Capture the cell that displays the provided text and extract its [x, y] central coordinate. 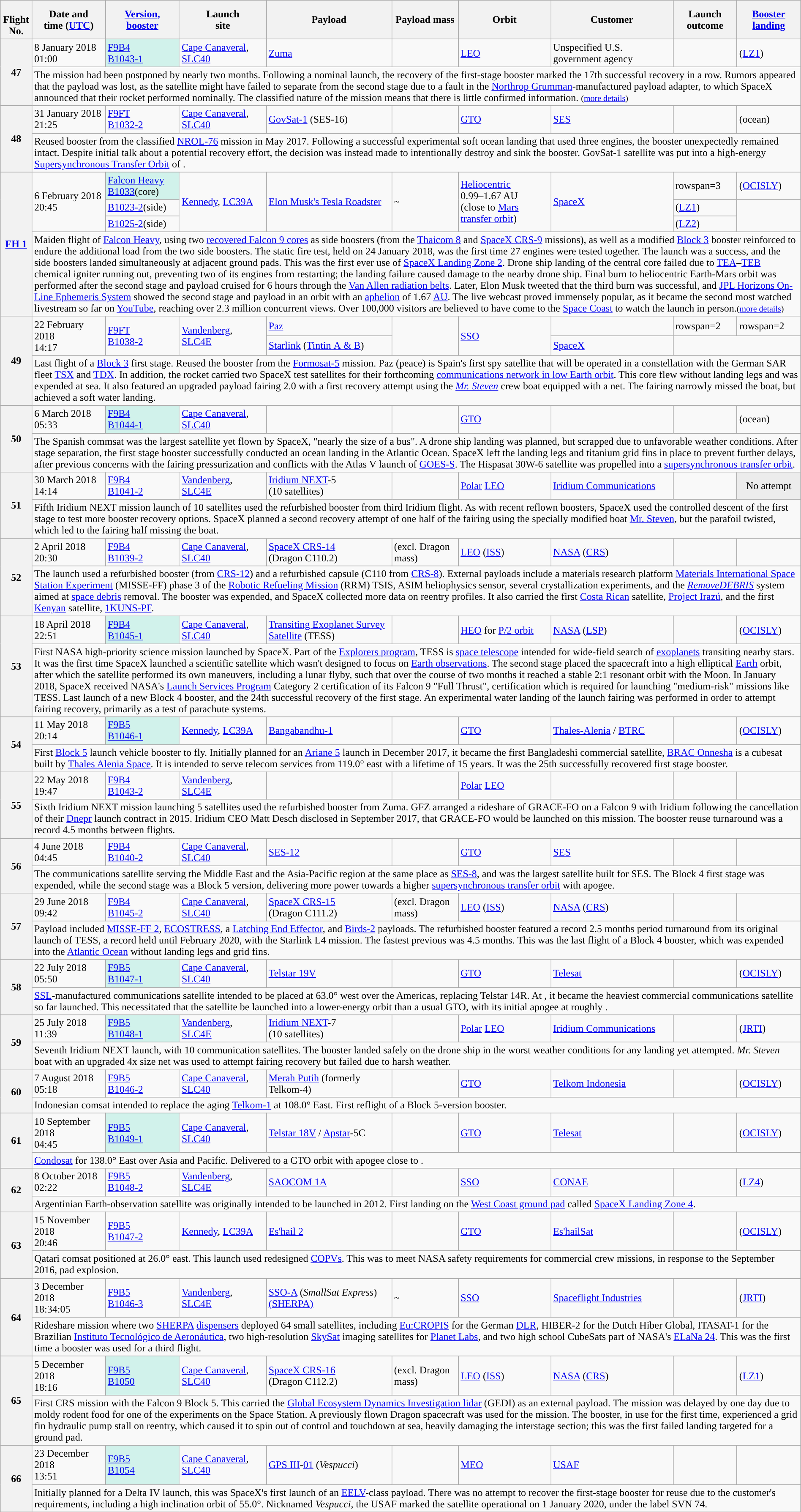
Thales-Alenia / BTRC [612, 730]
59 [16, 1042]
57 [16, 927]
51 [16, 506]
Date andtime (UTC) [69, 20]
8 October 201802:22 [69, 1182]
LEO [504, 53]
22 February 201814:17 [69, 336]
54 [16, 744]
22 May 201819:47 [69, 785]
Boosterlanding [769, 20]
Transiting Exoplanet Survey Satellite (TESS) [329, 630]
23 December 201813:51 [69, 1465]
F9B4B1045-1 [142, 630]
10 September 201804:45 [69, 1133]
Falcon HeavyB1033(core) [142, 186]
CONAE [612, 1182]
MEO [504, 1465]
Version,booster [142, 20]
8 January 201801:00 [69, 53]
7 August 201805:18 [69, 1084]
Telkom Indonesia [612, 1084]
55 [16, 805]
Paz [329, 326]
Payload mass [425, 20]
Telstar 19V [329, 973]
No attempt [769, 486]
Indonesian comsat intended to replace the aging Telkom-1 at 108.0° East. First reflight of a Block 5-version booster. [417, 1105]
GPS III-01 (Vespucci) [329, 1465]
SpaceX CRS-15(Dragon C111.2) [329, 907]
Customer [612, 20]
Telstar 18V / Apstar-5C [329, 1133]
66 [16, 1479]
30 March 201814:14 [69, 486]
Zuma [329, 53]
15 November 201820:46 [69, 1231]
F9FTB1032-2 [142, 119]
25 July 201811:39 [69, 1029]
18 April 201822:51 [69, 630]
5 December 201818:16 [69, 1375]
Unspecified U.S. government agency [612, 53]
6 March 201805:33 [69, 419]
Bangabandhu-1 [329, 730]
Launchoutcome [705, 20]
F9B4B1044-1 [142, 419]
22 July 201805:50 [69, 973]
F9B5B1046-2 [142, 1084]
F9B4B1043-1 [142, 53]
Starlink (Tintin A & B) [329, 345]
Launchsite [223, 20]
F9B5B1046-3 [142, 1298]
FH 1 [16, 244]
11 May 201820:14 [69, 730]
F9B5B1050 [142, 1375]
4 June 201804:45 [69, 852]
6 February 201820:45 [69, 202]
SpaceX CRS-14(Dragon C110.2) [329, 552]
3 December 201818:34:05 [69, 1298]
B1025-2(side) [142, 224]
64 [16, 1317]
B1023-2(side) [142, 208]
(LZ4) [769, 1182]
60 [16, 1091]
Merah Putih (formerly Telkom-4) [329, 1084]
USAF [612, 1465]
61 [16, 1141]
62 [16, 1190]
56 [16, 866]
F9B4B1045-2 [142, 907]
63 [16, 1245]
29 June 201809:42 [69, 907]
Spaceflight Industries [612, 1298]
Es'hailSat [612, 1231]
SpaceX CRS-16(Dragon C112.2) [329, 1375]
58 [16, 987]
F9B5B1047-1 [142, 973]
F9B5B1048-1 [142, 1029]
F9B4B1041-2 [142, 486]
F9B4B1040-2 [142, 852]
F9B4B1039-2 [142, 552]
Iridium NEXT-5(10 satellites) [329, 486]
Elon Musk's Tesla Roadster [329, 202]
48 [16, 139]
52 [16, 577]
Iridium NEXT-7(10 satellites) [329, 1029]
F9B5B1049-1 [142, 1133]
NASA (LSP) [612, 630]
Heliocentric0.99–1.67 AU(close to Mars transfer orbit) [504, 202]
F9B5B1048-2 [142, 1182]
47 [16, 73]
53 [16, 667]
HEO for P/2 orbit [504, 630]
rowspan=3 [705, 186]
Condosat for 138.0° East over Asia and Pacific. Delivered to a GTO orbit with apogee close to . [417, 1160]
F9B5B1054 [142, 1465]
Flight No. [16, 20]
(LZ2) [705, 224]
F9B5B1047-2 [142, 1231]
SES-12 [329, 852]
SSO-A (SmallSat Express)(SHERPA) [329, 1298]
Es'hail 2 [329, 1231]
50 [16, 439]
65 [16, 1401]
SAOCOM 1A [329, 1182]
2 April 201820:30 [69, 552]
Orbit [504, 20]
F9B5B1046-1 [142, 730]
49 [16, 361]
31 January 201821:25 [69, 119]
Payload [329, 20]
GovSat-1 (SES-16) [329, 119]
F9FTB1038-2 [142, 336]
F9B4B1043-2 [142, 785]
